Pinpoint the cell where the given text exists, returning its [x, y] midpoint coordinate. 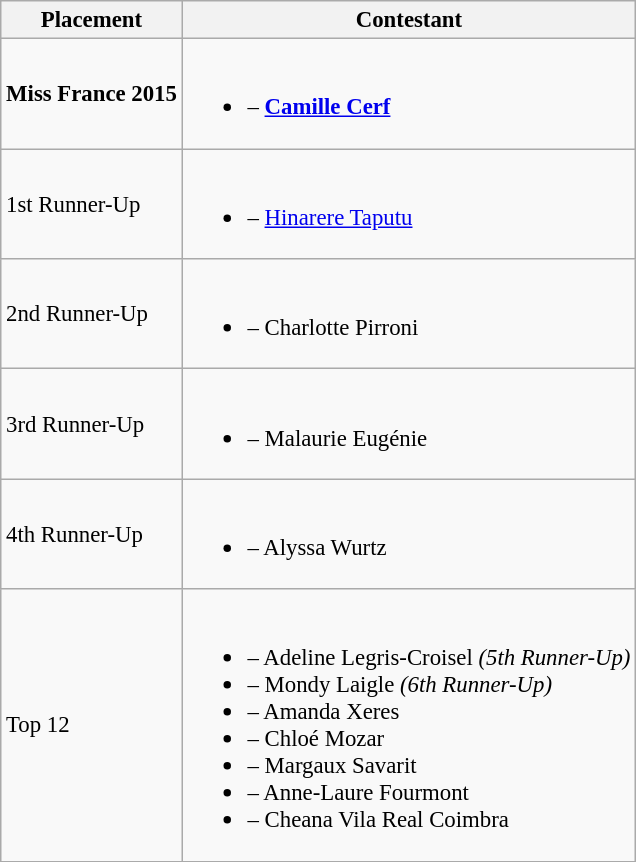
Placement [92, 20]
Miss France 2015 [92, 94]
– Camille Cerf [409, 94]
– Hinarere Taputu [409, 204]
– Alyssa Wurtz [409, 534]
– Charlotte Pirroni [409, 314]
2nd Runner-Up [92, 314]
3rd Runner-Up [92, 424]
– Malaurie Eugénie [409, 424]
4th Runner-Up [92, 534]
1st Runner-Up [92, 204]
Top 12 [92, 725]
Contestant [409, 20]
